Capture the cell that displays the provided text and extract its (x, y) central coordinate. 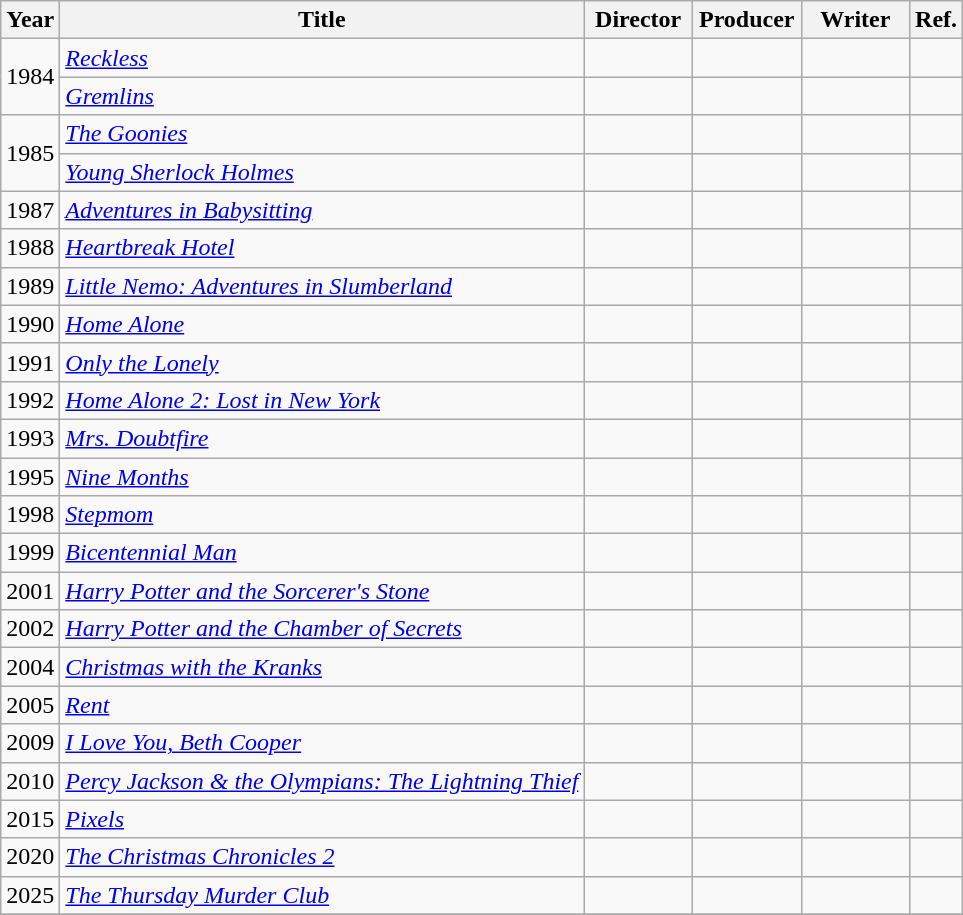
Rent (322, 705)
2009 (30, 743)
Title (322, 20)
Percy Jackson & the Olympians: The Lightning Thief (322, 781)
Producer (746, 20)
2001 (30, 591)
1990 (30, 324)
Heartbreak Hotel (322, 248)
2002 (30, 629)
Stepmom (322, 515)
1989 (30, 286)
I Love You, Beth Cooper (322, 743)
Home Alone 2: Lost in New York (322, 400)
1988 (30, 248)
The Thursday Murder Club (322, 895)
1993 (30, 438)
Year (30, 20)
2010 (30, 781)
2025 (30, 895)
Harry Potter and the Chamber of Secrets (322, 629)
Bicentennial Man (322, 553)
2005 (30, 705)
1991 (30, 362)
Nine Months (322, 477)
Reckless (322, 58)
Ref. (936, 20)
The Christmas Chronicles 2 (322, 857)
1987 (30, 210)
Gremlins (322, 96)
Young Sherlock Holmes (322, 172)
Director (638, 20)
Adventures in Babysitting (322, 210)
2015 (30, 819)
Christmas with the Kranks (322, 667)
2004 (30, 667)
1995 (30, 477)
Mrs. Doubtfire (322, 438)
1999 (30, 553)
Home Alone (322, 324)
2020 (30, 857)
1992 (30, 400)
1998 (30, 515)
1985 (30, 153)
Harry Potter and the Sorcerer's Stone (322, 591)
Only the Lonely (322, 362)
Writer (856, 20)
Little Nemo: Adventures in Slumberland (322, 286)
1984 (30, 77)
The Goonies (322, 134)
Pixels (322, 819)
